Provide the (X, Y) coordinate of the cell's center where the given text is located.  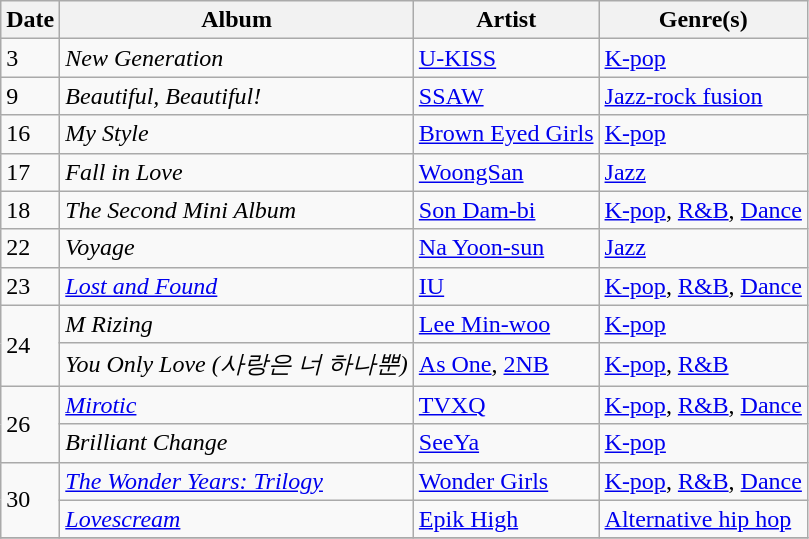
Na Yoon-sun (506, 248)
17 (30, 172)
Mirotic (237, 405)
Lovescream (237, 519)
9 (30, 96)
IU (506, 286)
You Only Love (사랑은 너 하나뿐) (237, 364)
The Second Mini Album (237, 210)
SSAW (506, 96)
SeeYa (506, 443)
Alternative hip hop (703, 519)
16 (30, 134)
Artist (506, 20)
Wonder Girls (506, 481)
Lost and Found (237, 286)
Brown Eyed Girls (506, 134)
18 (30, 210)
Voyage (237, 248)
24 (30, 346)
Genre(s) (703, 20)
K-pop, R&B (703, 364)
30 (30, 500)
U-KISS (506, 58)
Beautiful, Beautiful! (237, 96)
Son Dam-bi (506, 210)
Brilliant Change (237, 443)
Album (237, 20)
As One, 2NB (506, 364)
M Rizing (237, 324)
TVXQ (506, 405)
Fall in Love (237, 172)
26 (30, 424)
The Wonder Years: Trilogy (237, 481)
New Generation (237, 58)
WoongSan (506, 172)
Lee Min-woo (506, 324)
3 (30, 58)
Epik High (506, 519)
Date (30, 20)
My Style (237, 134)
Jazz-rock fusion (703, 96)
23 (30, 286)
22 (30, 248)
